Identify which cell holds the provided text, then report its (x, y) central coordinate. 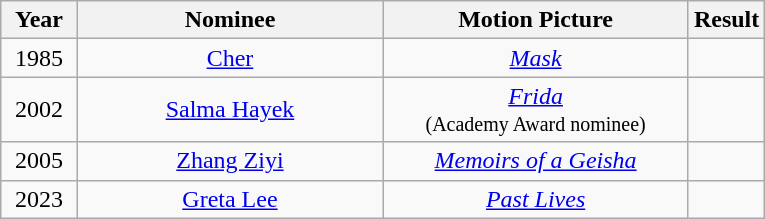
2023 (39, 199)
Nominee (230, 20)
Cher (230, 58)
Mask (536, 58)
Salma Hayek (230, 110)
2002 (39, 110)
Memoirs of a Geisha (536, 161)
2005 (39, 161)
Greta Lee (230, 199)
1985 (39, 58)
Frida(Academy Award nominee) (536, 110)
Year (39, 20)
Motion Picture (536, 20)
Past Lives (536, 199)
Zhang Ziyi (230, 161)
Result (726, 20)
